Pinpoint the cell where the given text exists, returning its [X, Y] midpoint coordinate. 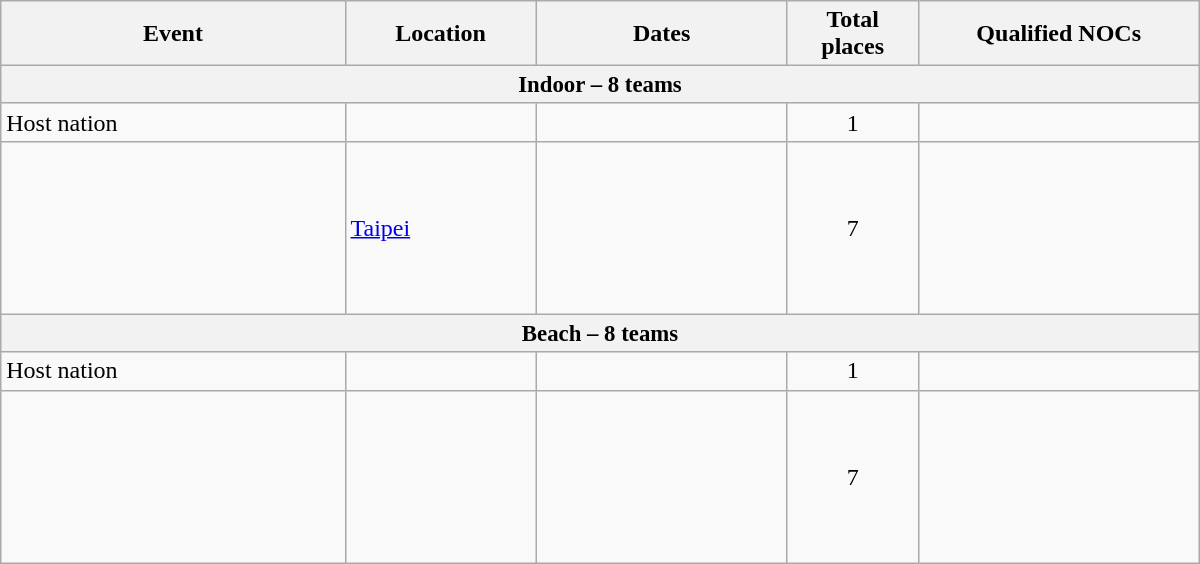
Dates [662, 34]
Total places [852, 34]
Indoor – 8 teams [600, 85]
Location [440, 34]
Event [173, 34]
Beach – 8 teams [600, 334]
Taipei [440, 228]
Qualified NOCs [1058, 34]
